From the cell containing the given text, extract its center point as [X, Y] coordinate. 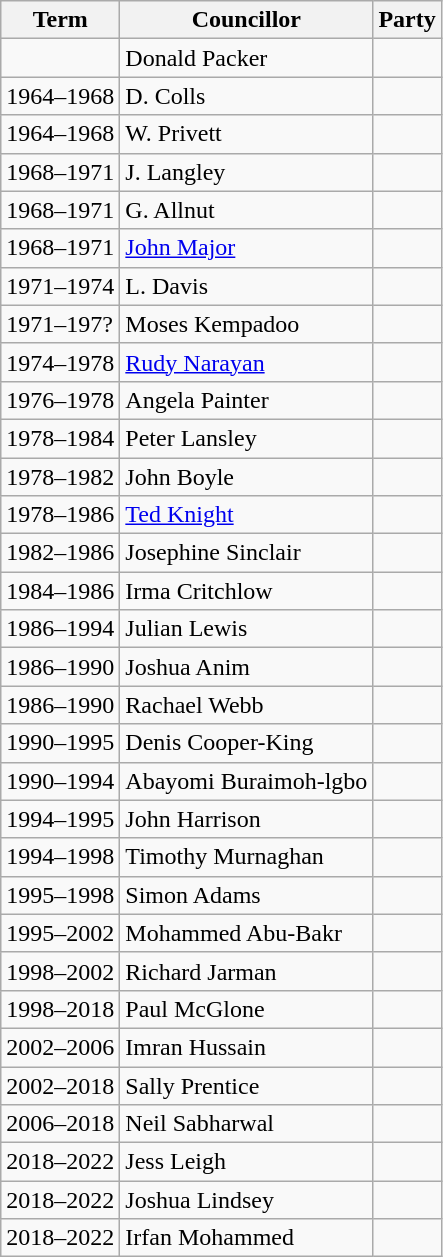
Josephine Sinclair [246, 553]
1974–1978 [60, 362]
Richard Jarman [246, 971]
W. Privett [246, 134]
Jess Leigh [246, 1162]
Imran Hussain [246, 1047]
Donald Packer [246, 58]
1995–1998 [60, 895]
Joshua Anim [246, 667]
Moses Kempadoo [246, 324]
Julian Lewis [246, 629]
Angela Painter [246, 400]
Rachael Webb [246, 705]
Sally Prentice [246, 1085]
J. Langley [246, 172]
Irma Critchlow [246, 591]
Party [407, 20]
1978–1982 [60, 477]
1984–1986 [60, 591]
Simon Adams [246, 895]
D. Colls [246, 96]
2002–2006 [60, 1047]
1978–1986 [60, 515]
Rudy Narayan [246, 362]
Mohammed Abu-Bakr [246, 933]
G. Allnut [246, 210]
1994–1998 [60, 857]
2006–2018 [60, 1124]
John Harrison [246, 819]
Timothy Murnaghan [246, 857]
Joshua Lindsey [246, 1200]
1995–2002 [60, 933]
Neil Sabharwal [246, 1124]
John Major [246, 248]
John Boyle [246, 477]
Denis Cooper-King [246, 743]
1982–1986 [60, 553]
1990–1995 [60, 743]
Councillor [246, 20]
2002–2018 [60, 1085]
1976–1978 [60, 400]
Term [60, 20]
1971–197? [60, 324]
Paul McGlone [246, 1009]
1978–1984 [60, 438]
1998–2002 [60, 971]
Irfan Mohammed [246, 1238]
1990–1994 [60, 781]
Peter Lansley [246, 438]
1986–1994 [60, 629]
1998–2018 [60, 1009]
1994–1995 [60, 819]
Abayomi Buraimoh-lgbo [246, 781]
L. Davis [246, 286]
1971–1974 [60, 286]
Ted Knight [246, 515]
